Detect which cell encompasses the target text, then output its [x, y] center coordinate. 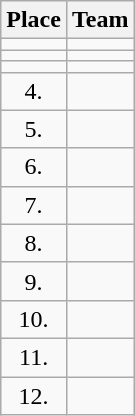
8. [34, 243]
7. [34, 205]
12. [34, 395]
9. [34, 281]
10. [34, 319]
5. [34, 129]
Place [34, 20]
11. [34, 357]
Team [100, 20]
6. [34, 167]
4. [34, 91]
